Provide the (X, Y) coordinate of the cell's center where the given text is located.  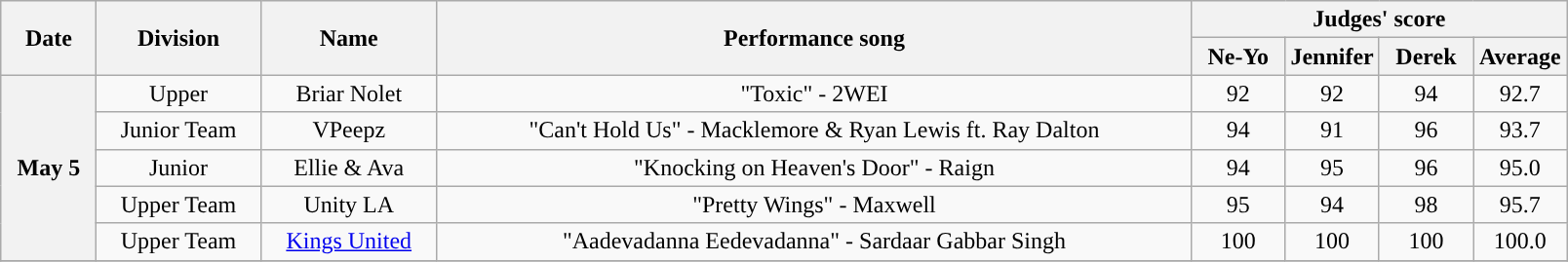
May 5 (49, 168)
Briar Nolet (349, 94)
"Pretty Wings" - Maxwell (813, 205)
"Knocking on Heaven's Door" - Raign (813, 168)
Upper (178, 94)
Junior (178, 168)
100.0 (1520, 242)
Junior Team (178, 131)
93.7 (1520, 131)
"Toxic" - 2WEI (813, 94)
Average (1520, 56)
Ellie & Ava (349, 168)
98 (1426, 205)
92.7 (1520, 94)
"Can't Hold Us" - Macklemore & Ryan Lewis ft. Ray Dalton (813, 131)
Derek (1426, 56)
91 (1332, 131)
Unity LA (349, 205)
95.7 (1520, 205)
Division (178, 38)
Date (49, 38)
95.0 (1520, 168)
Kings United (349, 242)
Jennifer (1332, 56)
Judges' score (1379, 19)
Ne-Yo (1238, 56)
Name (349, 38)
VPeepz (349, 131)
"Aadevadanna Eedevadanna" - Sardaar Gabbar Singh (813, 242)
Performance song (813, 38)
